Determine the (x, y) coordinate at the center of the cell enclosing the given text.  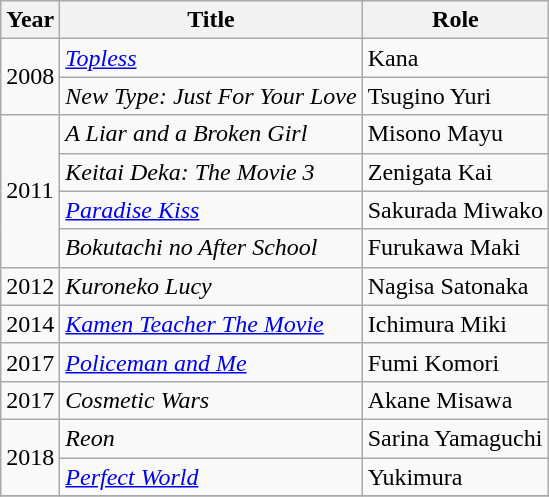
Cosmetic Wars (211, 400)
Akane Misawa (455, 400)
Kamen Teacher The Movie (211, 324)
Zenigata Kai (455, 172)
A Liar and a Broken Girl (211, 134)
2014 (30, 324)
Nagisa Satonaka (455, 286)
Bokutachi no After School (211, 248)
Year (30, 20)
Kana (455, 58)
Yukimura (455, 477)
2018 (30, 457)
2012 (30, 286)
Keitai Deka: The Movie 3 (211, 172)
Role (455, 20)
2011 (30, 191)
Perfect World (211, 477)
Title (211, 20)
Policeman and Me (211, 362)
Fumi Komori (455, 362)
Reon (211, 438)
Paradise Kiss (211, 210)
New Type: Just For Your Love (211, 96)
Kuroneko Lucy (211, 286)
Tsugino Yuri (455, 96)
Ichimura Miki (455, 324)
Sakurada Miwako (455, 210)
Topless (211, 58)
Sarina Yamaguchi (455, 438)
Misono Mayu (455, 134)
Furukawa Maki (455, 248)
2008 (30, 77)
